From the cell containing the given text, extract its center point as [x, y] coordinate. 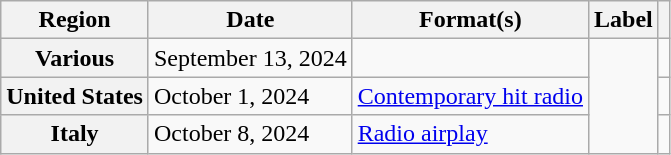
October 1, 2024 [250, 96]
Italy [75, 134]
United States [75, 96]
Region [75, 20]
Label [624, 20]
Contemporary hit radio [470, 96]
Radio airplay [470, 134]
October 8, 2024 [250, 134]
Format(s) [470, 20]
Various [75, 58]
Date [250, 20]
September 13, 2024 [250, 58]
